Find where the given text appears and provide that cell's center as [X, Y] coordinate. 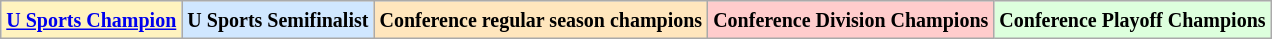
Conference Division Champions [851, 20]
U Sports Champion [92, 20]
Conference Playoff Champions [1132, 20]
U Sports Semifinalist [278, 20]
Conference regular season champions [541, 20]
